Find where the given text appears and provide that cell's center as (x, y) coordinate. 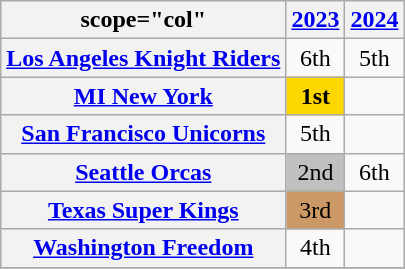
1st (316, 96)
2nd (316, 172)
Seattle Orcas (144, 172)
2023 (316, 20)
Washington Freedom (144, 248)
MI New York (144, 96)
Los Angeles Knight Riders (144, 58)
4th (316, 248)
San Francisco Unicorns (144, 134)
3rd (316, 210)
Texas Super Kings (144, 210)
scope="col" (144, 20)
2024 (374, 20)
